Extract the [X, Y] coordinate from the center of the cell holding the provided text.  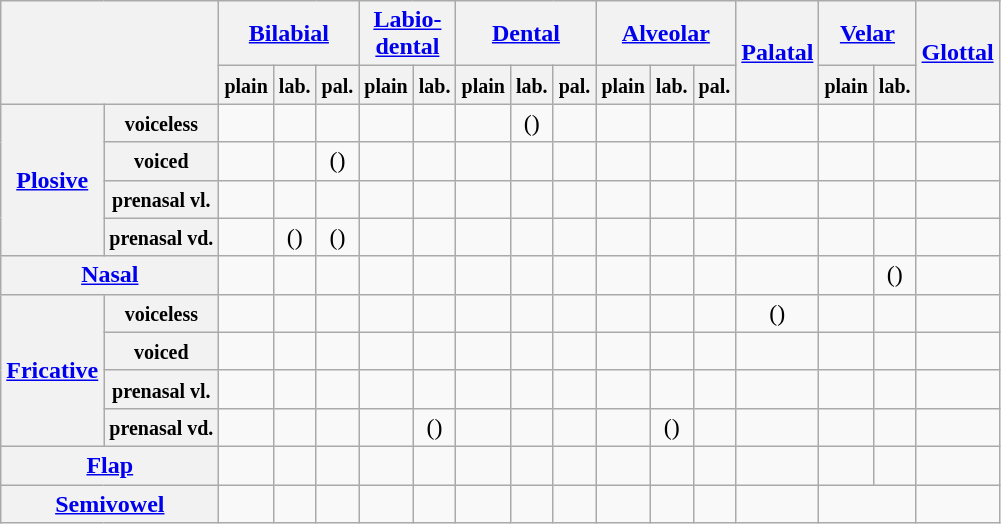
Velar [868, 34]
Dental [526, 34]
Fricative [52, 370]
Palatal [778, 52]
Alveolar [666, 34]
Plosive [52, 180]
Flap [110, 465]
Nasal [110, 275]
Labio-dental [408, 34]
Bilabial [289, 34]
Glottal [958, 52]
Semivowel [110, 503]
